Determine the (x, y) coordinate at the center of the cell enclosing the given text.  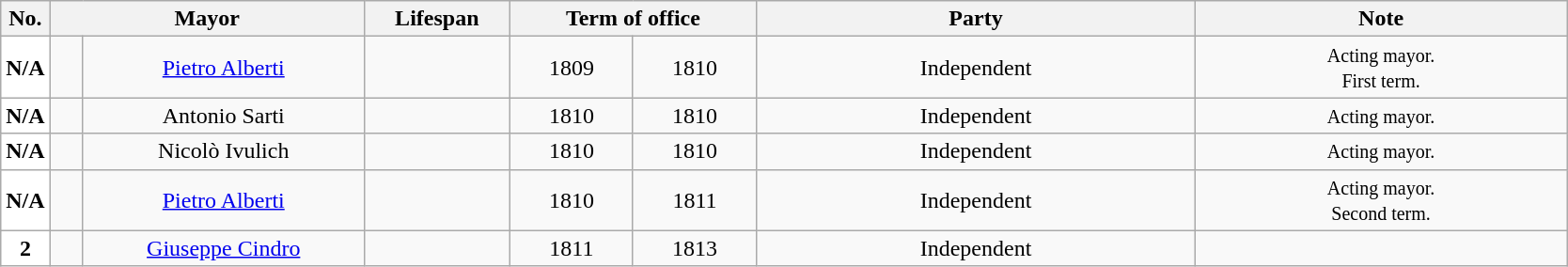
Acting mayor.Second term. (1382, 199)
Antonio Sarti (224, 116)
Term of office (633, 19)
Note (1382, 19)
Mayor (207, 19)
1813 (694, 248)
Party (976, 19)
Lifespan (436, 19)
1809 (572, 68)
No. (25, 19)
Giuseppe Cindro (224, 248)
Nicolò Ivulich (224, 151)
Acting mayor.First term. (1382, 68)
2 (25, 248)
